From the cell containing the given text, extract its center point as [X, Y] coordinate. 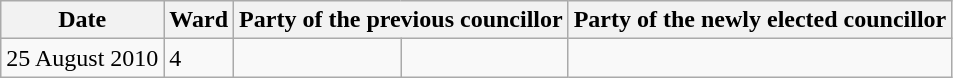
Date [82, 20]
Ward [199, 20]
25 August 2010 [82, 58]
4 [199, 58]
Party of the newly elected councillor [760, 20]
Party of the previous councillor [402, 20]
